From the cell containing the given text, extract its center point as [x, y] coordinate. 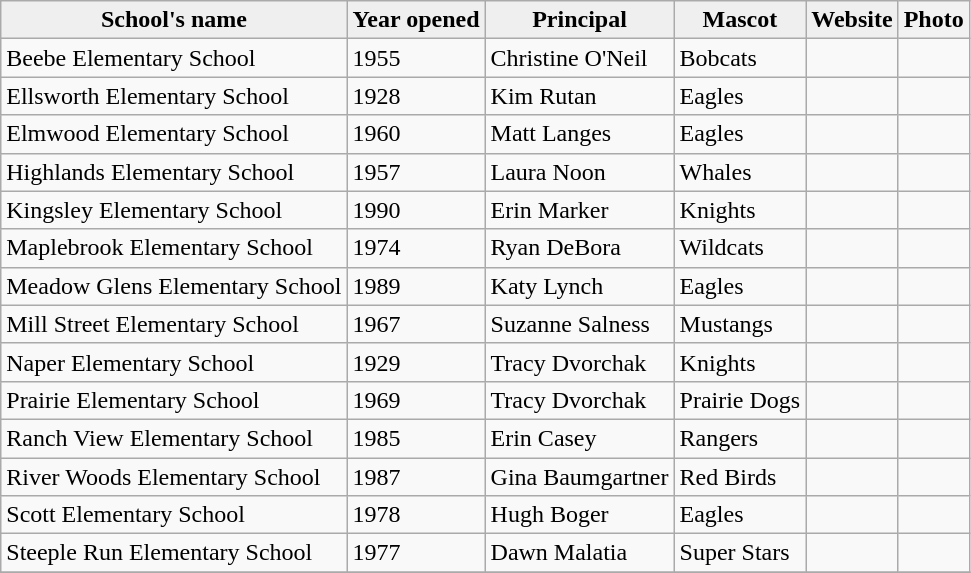
Red Birds [740, 477]
1969 [416, 400]
Ryan DeBora [580, 248]
Wildcats [740, 248]
Ellsworth Elementary School [174, 96]
Maplebrook Elementary School [174, 248]
Principal [580, 20]
Rangers [740, 438]
Mustangs [740, 324]
Prairie Dogs [740, 400]
Suzanne Salness [580, 324]
Matt Langes [580, 134]
Bobcats [740, 58]
Katy Lynch [580, 286]
Prairie Elementary School [174, 400]
1967 [416, 324]
1928 [416, 96]
Highlands Elementary School [174, 172]
Christine O'Neil [580, 58]
Whales [740, 172]
1990 [416, 210]
Scott Elementary School [174, 515]
1985 [416, 438]
1960 [416, 134]
Gina Baumgartner [580, 477]
Erin Casey [580, 438]
1989 [416, 286]
Hugh Boger [580, 515]
Beebe Elementary School [174, 58]
1978 [416, 515]
Mill Street Elementary School [174, 324]
Mascot [740, 20]
Kim Rutan [580, 96]
Ranch View Elementary School [174, 438]
1974 [416, 248]
River Woods Elementary School [174, 477]
1987 [416, 477]
Naper Elementary School [174, 362]
Website [852, 20]
Erin Marker [580, 210]
Laura Noon [580, 172]
Photo [934, 20]
Year opened [416, 20]
Elmwood Elementary School [174, 134]
1977 [416, 553]
1955 [416, 58]
1929 [416, 362]
Dawn Malatia [580, 553]
Super Stars [740, 553]
1957 [416, 172]
Steeple Run Elementary School [174, 553]
School's name [174, 20]
Meadow Glens Elementary School [174, 286]
Kingsley Elementary School [174, 210]
